Return [x, y] of the center of cell containing provided text 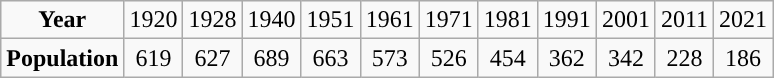
1951 [330, 20]
627 [212, 58]
1961 [390, 20]
342 [626, 58]
2021 [744, 20]
1991 [566, 20]
1971 [448, 20]
Year [62, 20]
186 [744, 58]
454 [508, 58]
1940 [272, 20]
689 [272, 58]
Population [62, 58]
2001 [626, 20]
1928 [212, 20]
1981 [508, 20]
526 [448, 58]
362 [566, 58]
1920 [154, 20]
663 [330, 58]
573 [390, 58]
619 [154, 58]
2011 [684, 20]
228 [684, 58]
